Extract the [X, Y] coordinate from the center of the cell holding the provided text.  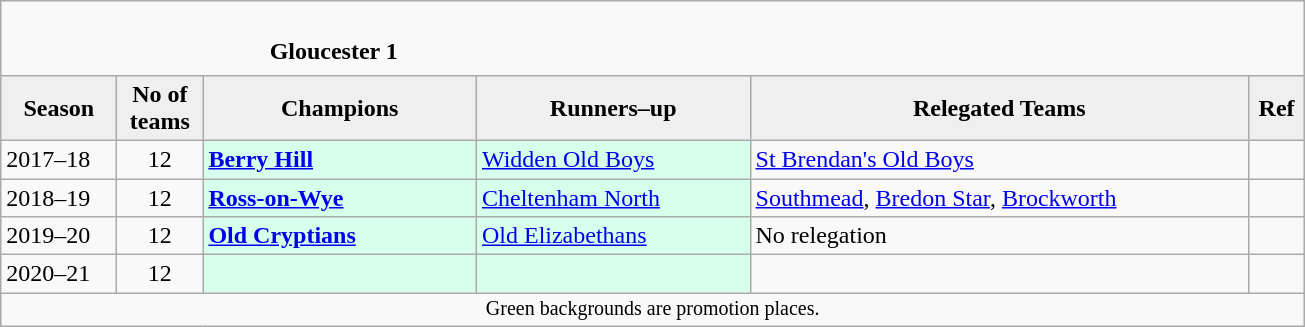
Berry Hill [340, 159]
Runners–up [613, 108]
Green backgrounds are promotion places. [653, 310]
Ross-on-Wye [340, 197]
2020–21 [59, 274]
Cheltenham North [613, 197]
No of teams [160, 108]
2017–18 [59, 159]
Southmead, Bredon Star, Brockworth [1000, 197]
Ref [1277, 108]
St Brendan's Old Boys [1000, 159]
No relegation [1000, 236]
2019–20 [59, 236]
Season [59, 108]
Old Cryptians [340, 236]
Widden Old Boys [613, 159]
Old Elizabethans [613, 236]
2018–19 [59, 197]
Relegated Teams [1000, 108]
Champions [340, 108]
